Find where the given text appears and provide that cell's center as [X, Y] coordinate. 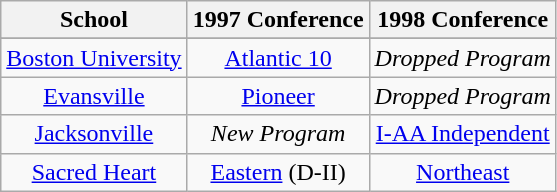
Sacred Heart [94, 172]
I-AA Independent [462, 134]
Evansville [94, 96]
Northeast [462, 172]
Pioneer [278, 96]
Atlantic 10 [278, 58]
New Program [278, 134]
Jacksonville [94, 134]
Boston University [94, 58]
School [94, 20]
1997 Conference [278, 20]
1998 Conference [462, 20]
Eastern (D-II) [278, 172]
